Detect which cell encompasses the target text, then output its [x, y] center coordinate. 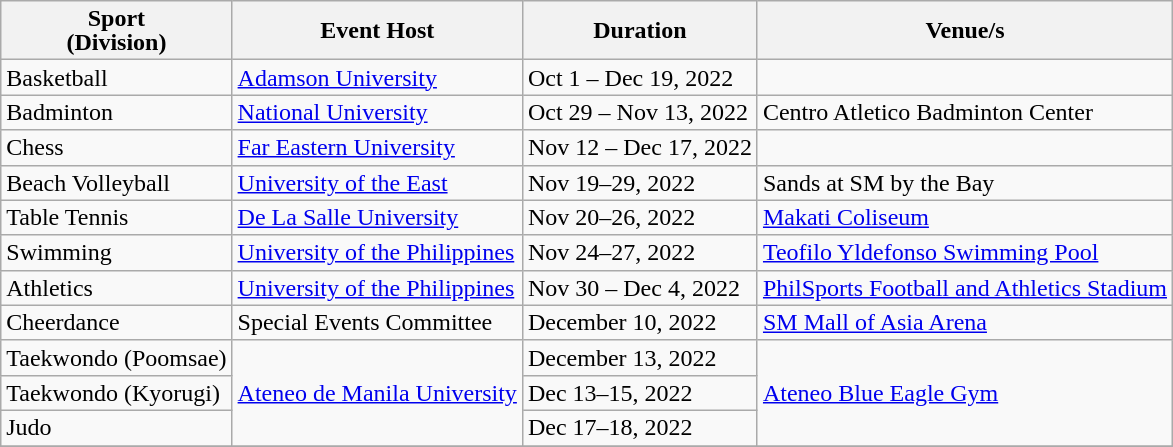
Dec 17–18, 2022 [640, 428]
Makati Coliseum [964, 218]
Nov 12 – Dec 17, 2022 [640, 148]
Nov 30 – Dec 4, 2022 [640, 288]
Far Eastern University [377, 148]
Oct 1 – Dec 19, 2022 [640, 78]
Nov 19–29, 2022 [640, 182]
Sands at SM by the Bay [964, 182]
University of the East [377, 182]
Chess [116, 148]
Event Host [377, 30]
Duration [640, 30]
Ateneo Blue Eagle Gym [964, 392]
Venue/s [964, 30]
Ateneo de Manila University [377, 392]
Judo [116, 428]
December 13, 2022 [640, 358]
Taekwondo (Kyorugi) [116, 392]
Centro Atletico Badminton Center [964, 112]
Dec 13–15, 2022 [640, 392]
Oct 29 – Nov 13, 2022 [640, 112]
Nov 20–26, 2022 [640, 218]
SM Mall of Asia Arena [964, 322]
Sport(Division) [116, 30]
Swimming [116, 252]
Taekwondo (Poomsae) [116, 358]
Beach Volleyball [116, 182]
National University [377, 112]
Table Tennis [116, 218]
Adamson University [377, 78]
Athletics [116, 288]
Special Events Committee [377, 322]
Teofilo Yldefonso Swimming Pool [964, 252]
December 10, 2022 [640, 322]
PhilSports Football and Athletics Stadium [964, 288]
Basketball [116, 78]
Nov 24–27, 2022 [640, 252]
De La Salle University [377, 218]
Badminton [116, 112]
Cheerdance [116, 322]
